Output the (x, y) coordinate of the center of the cell containing the given text.  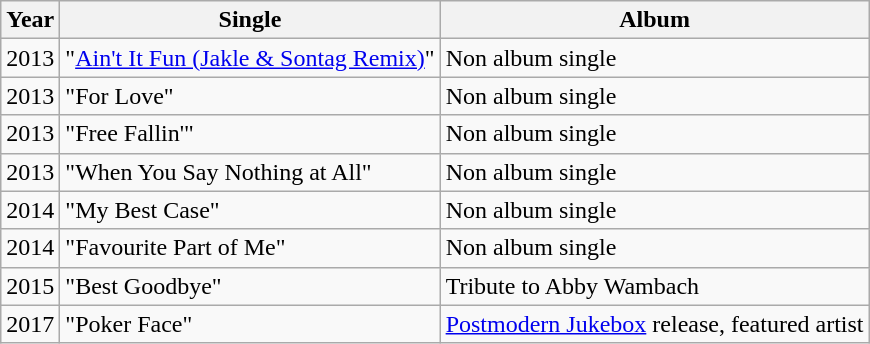
2017 (30, 324)
Year (30, 20)
"For Love" (250, 96)
Single (250, 20)
"Free Fallin'" (250, 134)
"Favourite Part of Me" (250, 248)
Tribute to Abby Wambach (654, 286)
2015 (30, 286)
Album (654, 20)
"When You Say Nothing at All" (250, 172)
"Ain't It Fun (Jakle & Sontag Remix)" (250, 58)
"My Best Case" (250, 210)
"Best Goodbye" (250, 286)
Postmodern Jukebox release, featured artist (654, 324)
"Poker Face" (250, 324)
